Detect which cell encompasses the target text, then output its [X, Y] center coordinate. 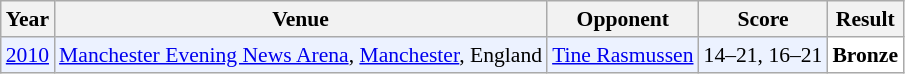
Result [865, 19]
2010 [28, 55]
Year [28, 19]
Opponent [622, 19]
Manchester Evening News Arena, Manchester, England [300, 55]
Bronze [865, 55]
Tine Rasmussen [622, 55]
Venue [300, 19]
Score [764, 19]
14–21, 16–21 [764, 55]
